From the cell containing the given text, extract its center point as (X, Y) coordinate. 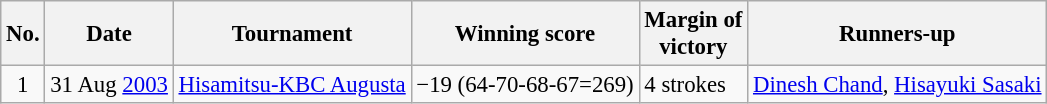
Tournament (292, 34)
Dinesh Chand, Hisayuki Sasaki (898, 85)
Margin ofvictory (694, 34)
Hisamitsu-KBC Augusta (292, 85)
4 strokes (694, 85)
Winning score (525, 34)
−19 (64-70-68-67=269) (525, 85)
1 (23, 85)
Runners-up (898, 34)
Date (109, 34)
31 Aug 2003 (109, 85)
No. (23, 34)
